Identify which cell holds the provided text, then report its (x, y) central coordinate. 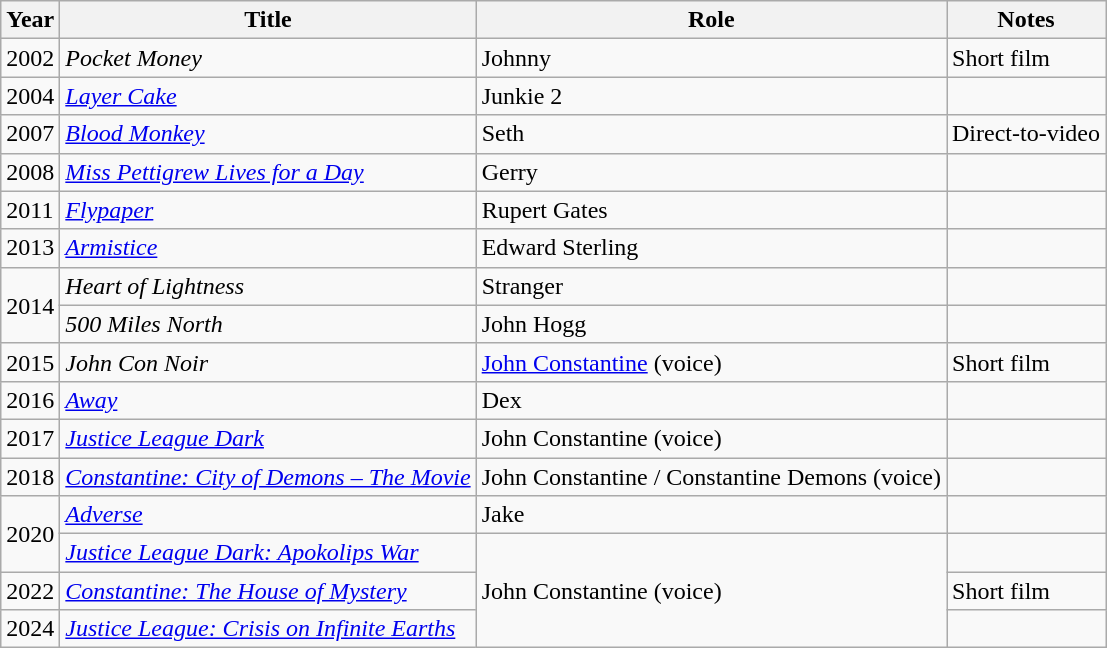
2018 (30, 477)
2016 (30, 400)
500 Miles North (268, 324)
John Constantine / Constantine Demons (voice) (711, 477)
Johnny (711, 58)
Layer Cake (268, 96)
2022 (30, 591)
Miss Pettigrew Lives for a Day (268, 172)
Away (268, 400)
Constantine: The House of Mystery (268, 591)
Heart of Lightness (268, 286)
2007 (30, 134)
Armistice (268, 248)
Notes (1026, 20)
2015 (30, 362)
2002 (30, 58)
Stranger (711, 286)
Gerry (711, 172)
Jake (711, 515)
Pocket Money (268, 58)
Direct-to-video (1026, 134)
Dex (711, 400)
2008 (30, 172)
Flypaper (268, 210)
Edward Sterling (711, 248)
Title (268, 20)
2014 (30, 305)
Year (30, 20)
Adverse (268, 515)
Justice League: Crisis on Infinite Earths (268, 629)
Junkie 2 (711, 96)
Role (711, 20)
John Con Noir (268, 362)
Constantine: City of Demons – The Movie (268, 477)
2020 (30, 534)
2011 (30, 210)
Justice League Dark: Apokolips War (268, 553)
2013 (30, 248)
Seth (711, 134)
John Hogg (711, 324)
Blood Monkey (268, 134)
Rupert Gates (711, 210)
2017 (30, 438)
2024 (30, 629)
Justice League Dark (268, 438)
2004 (30, 96)
